For the text-containing cell, return its midpoint in [x, y] coordinate format. 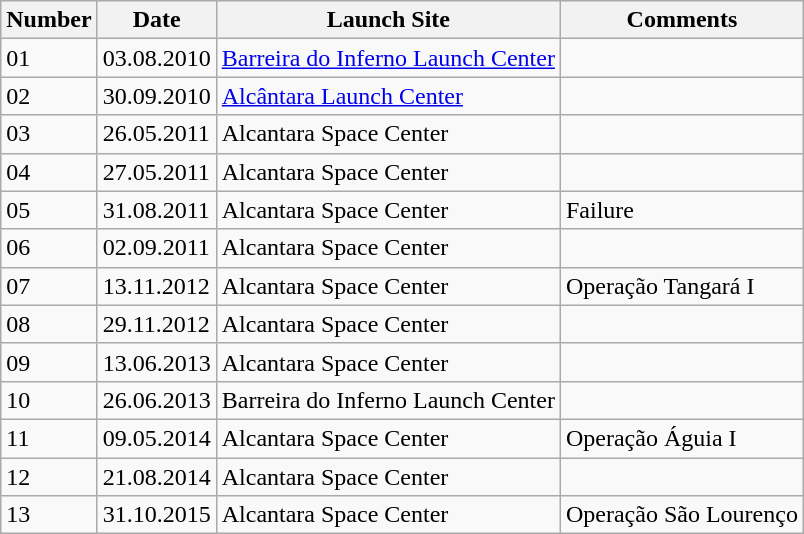
13.11.2012 [156, 286]
12 [49, 477]
29.11.2012 [156, 324]
Operação São Lourenço [682, 515]
31.08.2011 [156, 210]
Alcântara Launch Center [388, 96]
Number [49, 20]
08 [49, 324]
11 [49, 438]
Failure [682, 210]
04 [49, 172]
Operação Tangará I [682, 286]
Date [156, 20]
Comments [682, 20]
26.06.2013 [156, 400]
31.10.2015 [156, 515]
Operação Águia I [682, 438]
05 [49, 210]
02 [49, 96]
13.06.2013 [156, 362]
09 [49, 362]
26.05.2011 [156, 134]
09.05.2014 [156, 438]
01 [49, 58]
30.09.2010 [156, 96]
03 [49, 134]
27.05.2011 [156, 172]
13 [49, 515]
03.08.2010 [156, 58]
21.08.2014 [156, 477]
06 [49, 248]
07 [49, 286]
10 [49, 400]
02.09.2011 [156, 248]
Launch Site [388, 20]
